Return the (X, Y) coordinate for the center point of the cell that contains the specified text.  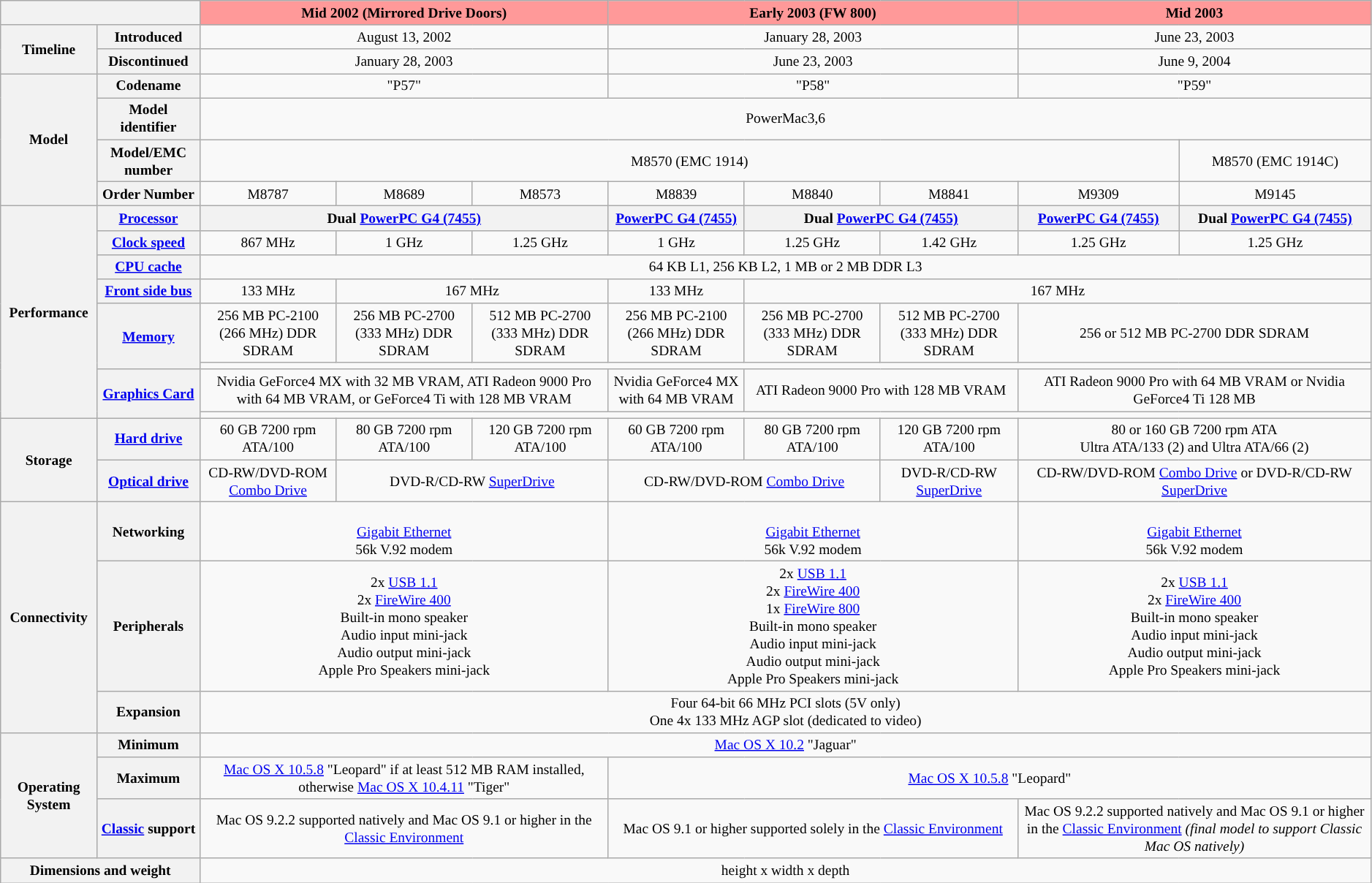
Mac OS 9.2.2 supported natively and Mac OS 9.1 or higher in the Classic Environment (final model to support Classic Mac OS natively) (1194, 829)
Early 2003 (FW 800) (813, 13)
M8787 (268, 193)
CD-RW/DVD-ROM Combo Drive or DVD-R/CD-RW SuperDrive (1194, 481)
2x USB 1.12x FireWire 4001x FireWire 800Built-in mono speakerAudio input mini-jackAudio output mini-jackApple Pro Speakers mini-jack (813, 626)
ATI Radeon 9000 Pro with 128 MB VRAM (881, 390)
Operating System (49, 795)
M8839 (676, 193)
Mid 2002 (Mirrored Drive Doors) (403, 13)
"P58" (813, 86)
Nvidia GeForce4 MX with 32 MB VRAM, ATI Radeon 9000 Pro with 64 MB VRAM, or GeForce4 Ti with 128 MB VRAM (403, 390)
Maximum (148, 778)
Expansion (148, 712)
Order Number (148, 193)
Mac OS X 10.5.8 "Leopard" (990, 778)
Front side bus (148, 291)
"P57" (403, 86)
Model identifier (148, 118)
Mid 2003 (1194, 13)
Performance (49, 312)
August 13, 2002 (403, 37)
Networking (148, 532)
256 or 512 MB PC-2700 DDR SDRAM (1194, 333)
Classic support (148, 829)
Clock speed (148, 243)
"P59" (1194, 86)
Model/EMC number (148, 161)
June 9, 2004 (1194, 61)
M8689 (404, 193)
Introduced (148, 37)
Discontinued (148, 61)
Graphics Card (148, 393)
Memory (148, 336)
PowerMac3,6 (785, 118)
Minimum (148, 744)
Processor (148, 218)
Mac OS X 10.2 "Jaguar" (785, 744)
1.42 GHz (949, 243)
M8570 (EMC 1914) (689, 161)
M8570 (EMC 1914C) (1275, 161)
Mac OS 9.1 or higher supported solely in the Classic Environment (813, 829)
Storage (49, 461)
80 or 160 GB 7200 rpm ATAUltra ATA/133 (2) and Ultra ATA/66 (2) (1194, 439)
M8841 (949, 193)
Optical drive (148, 481)
Mac OS 9.2.2 supported natively and Mac OS 9.1 or higher in the Classic Environment (403, 829)
Mac OS X 10.5.8 "Leopard" if at least 512 MB RAM installed, otherwise Mac OS X 10.4.11 "Tiger" (403, 778)
M8573 (540, 193)
64 KB L1, 256 KB L2, 1 MB or 2 MB DDR L3 (785, 266)
Timeline (49, 50)
Hard drive (148, 439)
Peripherals (148, 626)
Codename (148, 86)
height x width x depth (785, 870)
M9309 (1098, 193)
CPU cache (148, 266)
M8840 (812, 193)
M9145 (1275, 193)
Model (49, 140)
Connectivity (49, 618)
ATI Radeon 9000 Pro with 64 MB VRAM or Nvidia GeForce4 Ti 128 MB (1194, 390)
Dimensions and weight (101, 870)
Nvidia GeForce4 MX with 64 MB VRAM (676, 390)
Four 64-bit 66 MHz PCI slots (5V only)One 4x 133 MHz AGP slot (dedicated to video) (785, 712)
867 MHz (268, 243)
